From the cell containing the given text, extract its center point as (x, y) coordinate. 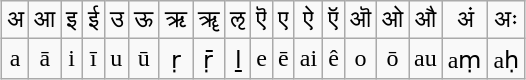
ई (93, 20)
ऌ (238, 20)
ā (45, 59)
ऊ (144, 20)
au (426, 59)
अं (465, 20)
उ (116, 20)
a (15, 59)
ṛ (176, 59)
ऐ (308, 20)
e (262, 59)
aṃ (465, 59)
u (116, 59)
ḻ (238, 59)
ए (284, 20)
aḥ (506, 59)
ओ (392, 20)
ऋ (176, 20)
ऒ (360, 20)
इ (72, 20)
ai (308, 59)
ū (144, 59)
अः (506, 20)
ē (284, 59)
औ (426, 20)
ī (93, 59)
ऎ (262, 20)
आ (45, 20)
अ (15, 20)
ऍ (334, 20)
o (360, 59)
ō (392, 59)
i (72, 59)
ê (334, 59)
ॠ (209, 20)
ṝ (209, 59)
